Provide the (x, y) coordinate of the cell's center where the given text is located.  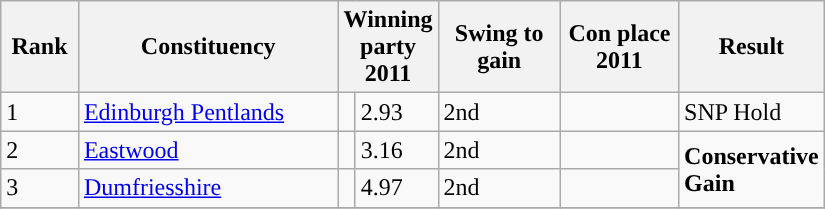
3.16 (396, 150)
Con place 2011 (619, 47)
2.93 (396, 112)
Conservative Gain (752, 169)
Dumfriesshire (208, 188)
Edinburgh Pentlands (208, 112)
Constituency (208, 47)
Swing to gain (499, 47)
Rank (40, 47)
2 (40, 150)
3 (40, 188)
SNP Hold (752, 112)
Result (752, 47)
1 (40, 112)
Winning party 2011 (388, 47)
4.97 (396, 188)
Eastwood (208, 150)
